From the cell containing the given text, extract its center point as [x, y] coordinate. 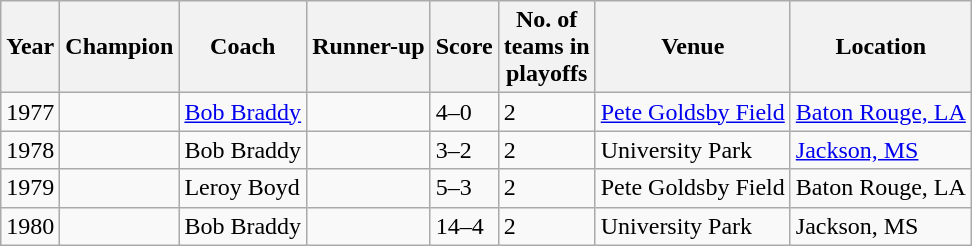
1977 [30, 112]
Runner-up [369, 47]
1980 [30, 226]
1978 [30, 150]
Leroy Boyd [243, 188]
Location [880, 47]
4–0 [464, 112]
Champion [120, 47]
Year [30, 47]
Coach [243, 47]
3–2 [464, 150]
5–3 [464, 188]
1979 [30, 188]
Venue [692, 47]
14–4 [464, 226]
No. ofteams inplayoffs [546, 47]
Score [464, 47]
